Provide the (X, Y) coordinate of the cell's center where the given text is located.  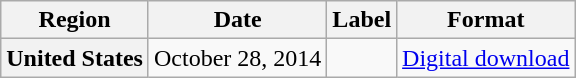
October 28, 2014 (237, 58)
Region (75, 20)
Digital download (486, 58)
Date (237, 20)
United States (75, 58)
Format (486, 20)
Label (362, 20)
